Find where the given text appears and provide that cell's center as [X, Y] coordinate. 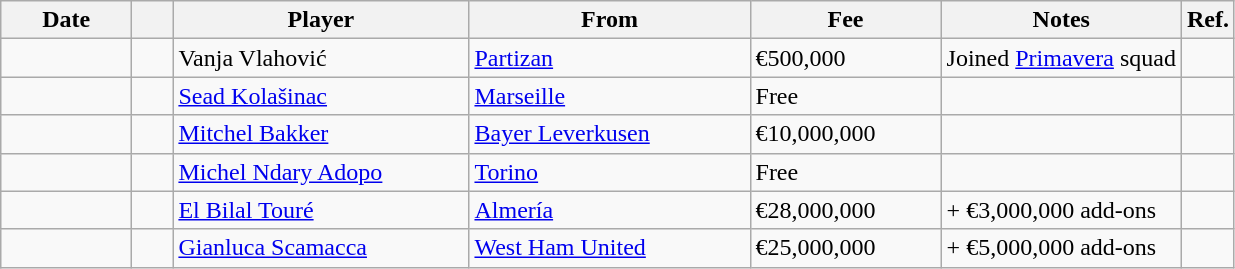
€10,000,000 [846, 134]
€28,000,000 [846, 210]
Sead Kolašinac [321, 96]
Fee [846, 20]
Notes [1061, 20]
Partizan [610, 58]
Vanja Vlahović [321, 58]
West Ham United [610, 248]
Marseille [610, 96]
Michel Ndary Adopo [321, 172]
Torino [610, 172]
+ €3,000,000 add-ons [1061, 210]
Joined Primavera squad [1061, 58]
€25,000,000 [846, 248]
Gianluca Scamacca [321, 248]
€500,000 [846, 58]
Ref. [1208, 20]
Bayer Leverkusen [610, 134]
El Bilal Touré [321, 210]
Mitchel Bakker [321, 134]
+ €5,000,000 add-ons [1061, 248]
Date [66, 20]
Almería [610, 210]
Player [321, 20]
From [610, 20]
